From the cell containing the given text, extract its center point as (X, Y) coordinate. 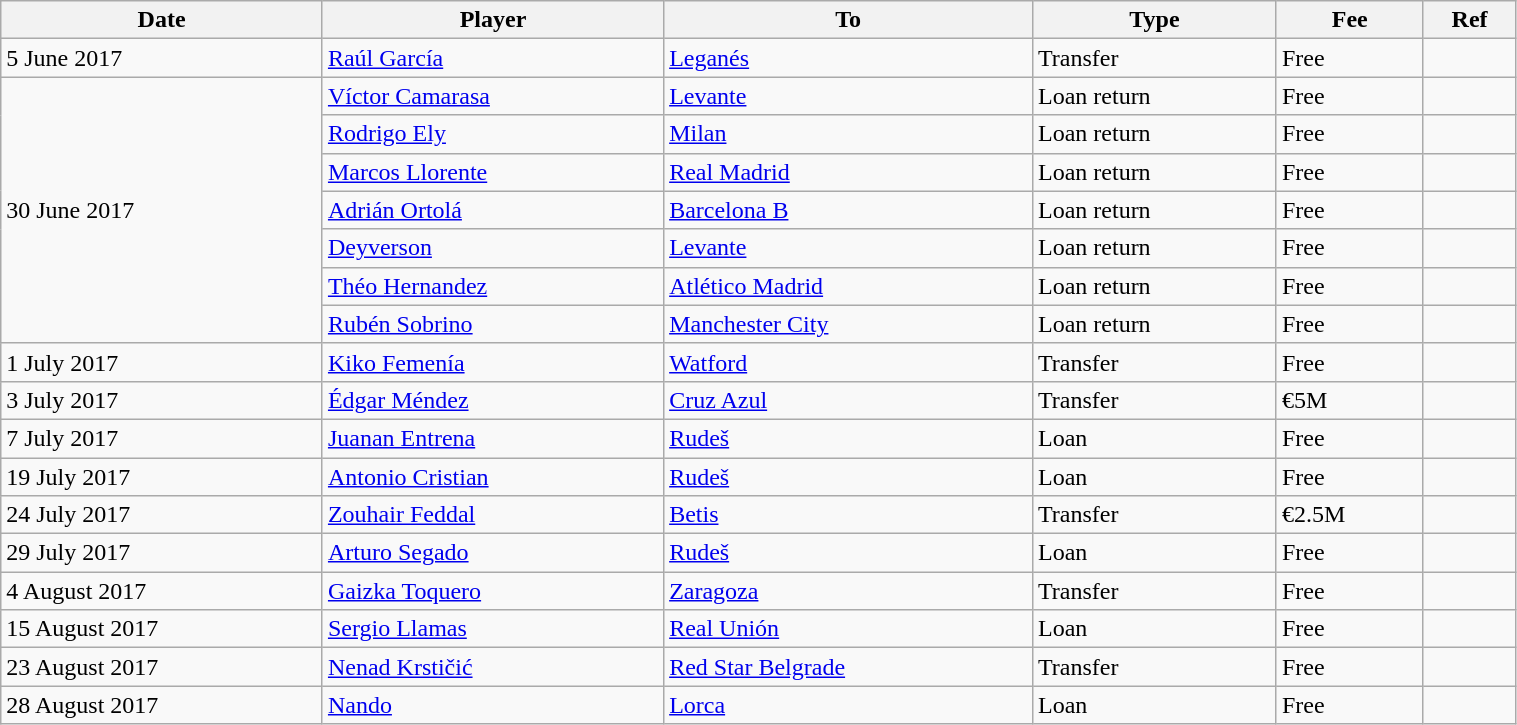
28 August 2017 (162, 705)
Date (162, 20)
Sergio Llamas (492, 629)
To (848, 20)
Édgar Méndez (492, 400)
Real Unión (848, 629)
Rodrigo Ely (492, 134)
Betis (848, 515)
29 July 2017 (162, 553)
Lorca (848, 705)
Type (1154, 20)
Zouhair Feddal (492, 515)
5 June 2017 (162, 58)
7 July 2017 (162, 438)
Raúl García (492, 58)
Juanan Entrena (492, 438)
30 June 2017 (162, 210)
Leganés (848, 58)
Antonio Cristian (492, 477)
23 August 2017 (162, 667)
Atlético Madrid (848, 286)
Deyverson (492, 248)
Adrián Ortolá (492, 210)
Ref (1470, 20)
Théo Hernandez (492, 286)
Rubén Sobrino (492, 324)
1 July 2017 (162, 362)
Marcos Llorente (492, 172)
€2.5M (1350, 515)
4 August 2017 (162, 591)
Arturo Segado (492, 553)
Gaizka Toquero (492, 591)
19 July 2017 (162, 477)
Manchester City (848, 324)
Nando (492, 705)
Milan (848, 134)
Real Madrid (848, 172)
Zaragoza (848, 591)
Watford (848, 362)
24 July 2017 (162, 515)
Kiko Femenía (492, 362)
3 July 2017 (162, 400)
Víctor Camarasa (492, 96)
Fee (1350, 20)
Player (492, 20)
Red Star Belgrade (848, 667)
Cruz Azul (848, 400)
Barcelona B (848, 210)
€5M (1350, 400)
Nenad Krstičić (492, 667)
15 August 2017 (162, 629)
